Detect which cell encompasses the target text, then output its [x, y] center coordinate. 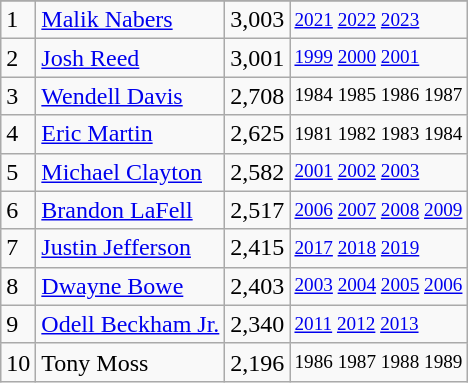
Odell Beckham Jr. [130, 324]
2,415 [258, 248]
1 [18, 20]
1986 1987 1988 1989 [378, 362]
1999 2000 2001 [378, 58]
Justin Jefferson [130, 248]
2,340 [258, 324]
Michael Clayton [130, 172]
2017 2018 2019 [378, 248]
Dwayne Bowe [130, 286]
2,582 [258, 172]
2,196 [258, 362]
3,001 [258, 58]
Eric Martin [130, 134]
2,625 [258, 134]
2001 2002 2003 [378, 172]
5 [18, 172]
2,403 [258, 286]
2006 2007 2008 2009 [378, 210]
2003 2004 2005 2006 [378, 286]
2,708 [258, 96]
4 [18, 134]
2 [18, 58]
7 [18, 248]
2021 2022 2023 [378, 20]
1984 1985 1986 1987 [378, 96]
Brandon LaFell [130, 210]
3 [18, 96]
2,517 [258, 210]
3,003 [258, 20]
Tony Moss [130, 362]
9 [18, 324]
Josh Reed [130, 58]
1981 1982 1983 1984 [378, 134]
10 [18, 362]
2011 2012 2013 [378, 324]
Malik Nabers [130, 20]
6 [18, 210]
8 [18, 286]
Wendell Davis [130, 96]
